From the cell containing the given text, extract its center point as (x, y) coordinate. 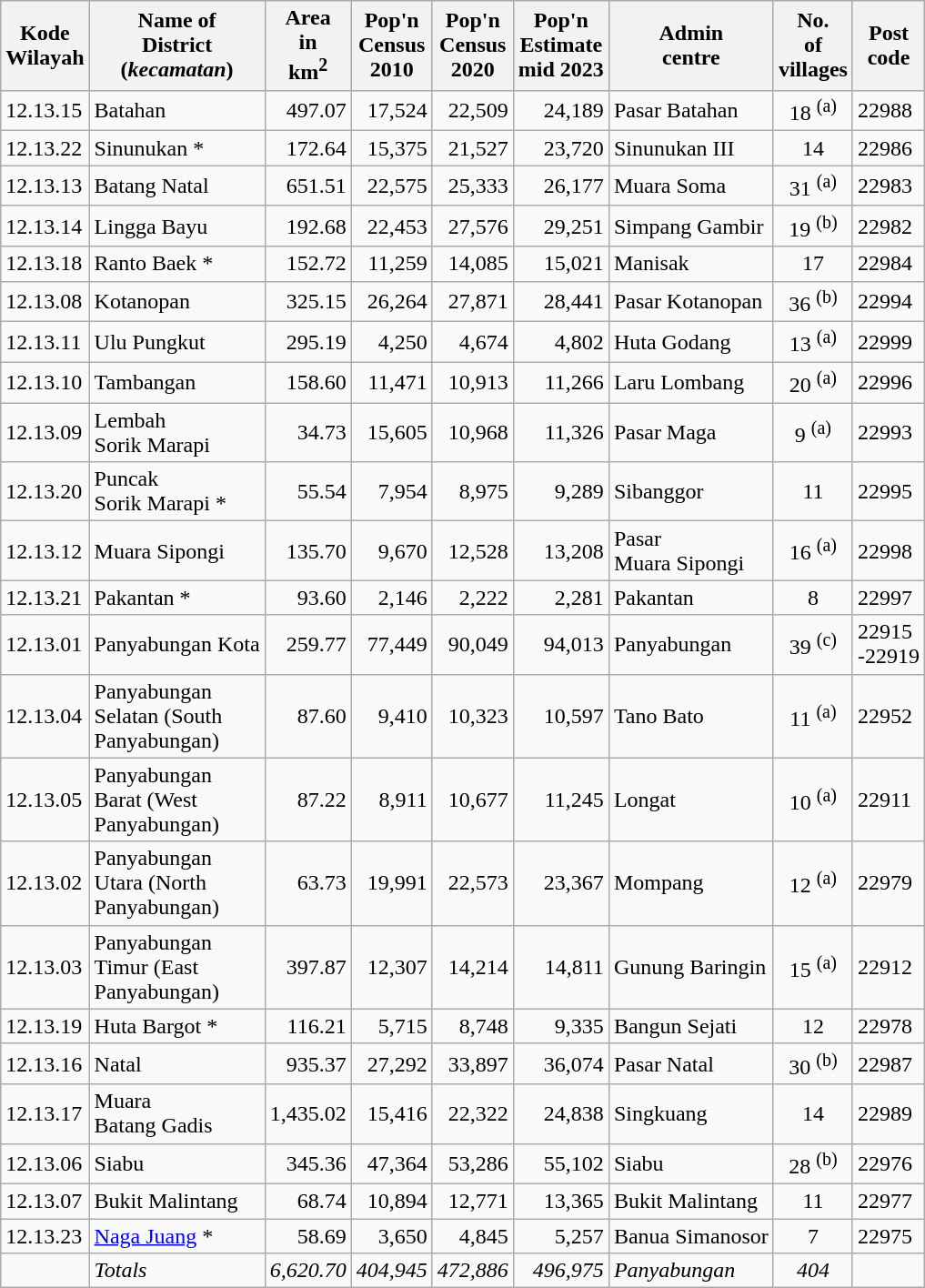
22952 (888, 716)
Gunung Baringin (691, 967)
23,720 (560, 148)
8,975 (473, 491)
6,620.70 (307, 1271)
Panyabungan Kota (176, 644)
27,292 (391, 1064)
10,323 (473, 716)
27,871 (473, 302)
Ulu Pungkut (176, 342)
58.69 (307, 1236)
47,364 (391, 1164)
22987 (888, 1064)
9,335 (560, 1026)
26,264 (391, 302)
5,257 (560, 1236)
Muara Batang Gadis (176, 1113)
172.64 (307, 148)
12.13.14 (45, 226)
Panyabungan Barat (West Panyabungan) (176, 800)
22983 (888, 186)
2,281 (560, 598)
12.13.18 (45, 264)
Pop'nCensus2010 (391, 45)
55.54 (307, 491)
Pasar Muara Sipongi (691, 551)
34.73 (307, 433)
Kotanopan (176, 302)
Mompang (691, 883)
22989 (888, 1113)
Pop'nCensus2020 (473, 45)
22988 (888, 111)
Batahan (176, 111)
Pasar Kotanopan (691, 302)
87.22 (307, 800)
Muara Sipongi (176, 551)
22911 (888, 800)
16 (a) (813, 551)
5,715 (391, 1026)
12.13.04 (45, 716)
10,894 (391, 1202)
10,597 (560, 716)
93.60 (307, 598)
Huta Godang (691, 342)
13 (a) (813, 342)
22995 (888, 491)
Pasar Maga (691, 433)
22978 (888, 1026)
11 (a) (813, 716)
651.51 (307, 186)
12 (813, 1026)
22984 (888, 264)
28,441 (560, 302)
Pasar Batahan (691, 111)
259.77 (307, 644)
Areain km2 (307, 45)
Ranto Baek * (176, 264)
11,266 (560, 382)
15,375 (391, 148)
Manisak (691, 264)
27,576 (473, 226)
12.13.05 (45, 800)
24,838 (560, 1113)
Admin centre (691, 45)
63.73 (307, 883)
192.68 (307, 226)
9,289 (560, 491)
345.36 (307, 1164)
Huta Bargot * (176, 1026)
Tano Bato (691, 716)
Lingga Bayu (176, 226)
13,365 (560, 1202)
1,435.02 (307, 1113)
397.87 (307, 967)
Postcode (888, 45)
22997 (888, 598)
Sibanggor (691, 491)
10 (a) (813, 800)
496,975 (560, 1271)
472,886 (473, 1271)
152.72 (307, 264)
22977 (888, 1202)
10,968 (473, 433)
22982 (888, 226)
23,367 (560, 883)
11,471 (391, 382)
53,286 (473, 1164)
Lembah Sorik Marapi (176, 433)
68.74 (307, 1202)
7 (813, 1236)
39 (c) (813, 644)
4,802 (560, 342)
22999 (888, 342)
12.13.10 (45, 382)
Longat (691, 800)
Singkuang (691, 1113)
Panyabungan Timur (East Panyabungan) (176, 967)
12.13.11 (45, 342)
36,074 (560, 1064)
12.13.06 (45, 1164)
7,954 (391, 491)
12 (a) (813, 883)
12.13.16 (45, 1064)
2,222 (473, 598)
94,013 (560, 644)
20 (a) (813, 382)
9 (a) (813, 433)
90,049 (473, 644)
33,897 (473, 1064)
12.13.13 (45, 186)
22912 (888, 967)
22915-22919 (888, 644)
21,527 (473, 148)
15,021 (560, 264)
22,573 (473, 883)
15 (a) (813, 967)
4,674 (473, 342)
295.19 (307, 342)
12,771 (473, 1202)
36 (b) (813, 302)
13,208 (560, 551)
10,913 (473, 382)
12.13.01 (45, 644)
Simpang Gambir (691, 226)
Pakantan (691, 598)
Sinunukan * (176, 148)
55,102 (560, 1164)
12.13.21 (45, 598)
22976 (888, 1164)
14,085 (473, 264)
Batang Natal (176, 186)
12.13.17 (45, 1113)
11,326 (560, 433)
Bangun Sejati (691, 1026)
8,748 (473, 1026)
31 (a) (813, 186)
12.13.15 (45, 111)
22,453 (391, 226)
17,524 (391, 111)
22,575 (391, 186)
17 (813, 264)
Banua Simanosor (691, 1236)
12,307 (391, 967)
26,177 (560, 186)
14,811 (560, 967)
12.13.09 (45, 433)
12.13.08 (45, 302)
22993 (888, 433)
22994 (888, 302)
12,528 (473, 551)
24,189 (560, 111)
Laru Lombang (691, 382)
22,509 (473, 111)
4,845 (473, 1236)
15,416 (391, 1113)
9,410 (391, 716)
Totals (176, 1271)
11,259 (391, 264)
15,605 (391, 433)
10,677 (473, 800)
22996 (888, 382)
Panyabungan Utara (North Panyabungan) (176, 883)
30 (b) (813, 1064)
Pop'nEstimatemid 2023 (560, 45)
158.60 (307, 382)
19 (b) (813, 226)
8,911 (391, 800)
12.13.02 (45, 883)
Sinunukan III (691, 148)
12.13.12 (45, 551)
Muara Soma (691, 186)
404,945 (391, 1271)
77,449 (391, 644)
325.15 (307, 302)
Pasar Natal (691, 1064)
Puncak Sorik Marapi * (176, 491)
Naga Juang * (176, 1236)
22,322 (473, 1113)
19,991 (391, 883)
Name ofDistrict(kecamatan) (176, 45)
22986 (888, 148)
4,250 (391, 342)
116.21 (307, 1026)
29,251 (560, 226)
8 (813, 598)
Panyabungan Selatan (South Panyabungan) (176, 716)
Natal (176, 1064)
Tambangan (176, 382)
25,333 (473, 186)
404 (813, 1271)
22975 (888, 1236)
12.13.19 (45, 1026)
3,650 (391, 1236)
14,214 (473, 967)
18 (a) (813, 111)
28 (b) (813, 1164)
135.70 (307, 551)
2,146 (391, 598)
12.13.20 (45, 491)
12.13.07 (45, 1202)
11,245 (560, 800)
12.13.22 (45, 148)
935.37 (307, 1064)
22998 (888, 551)
12.13.23 (45, 1236)
Pakantan * (176, 598)
22979 (888, 883)
Kode Wilayah (45, 45)
87.60 (307, 716)
9,670 (391, 551)
No.ofvillages (813, 45)
497.07 (307, 111)
12.13.03 (45, 967)
